Capture the cell that displays the provided text and extract its (X, Y) central coordinate. 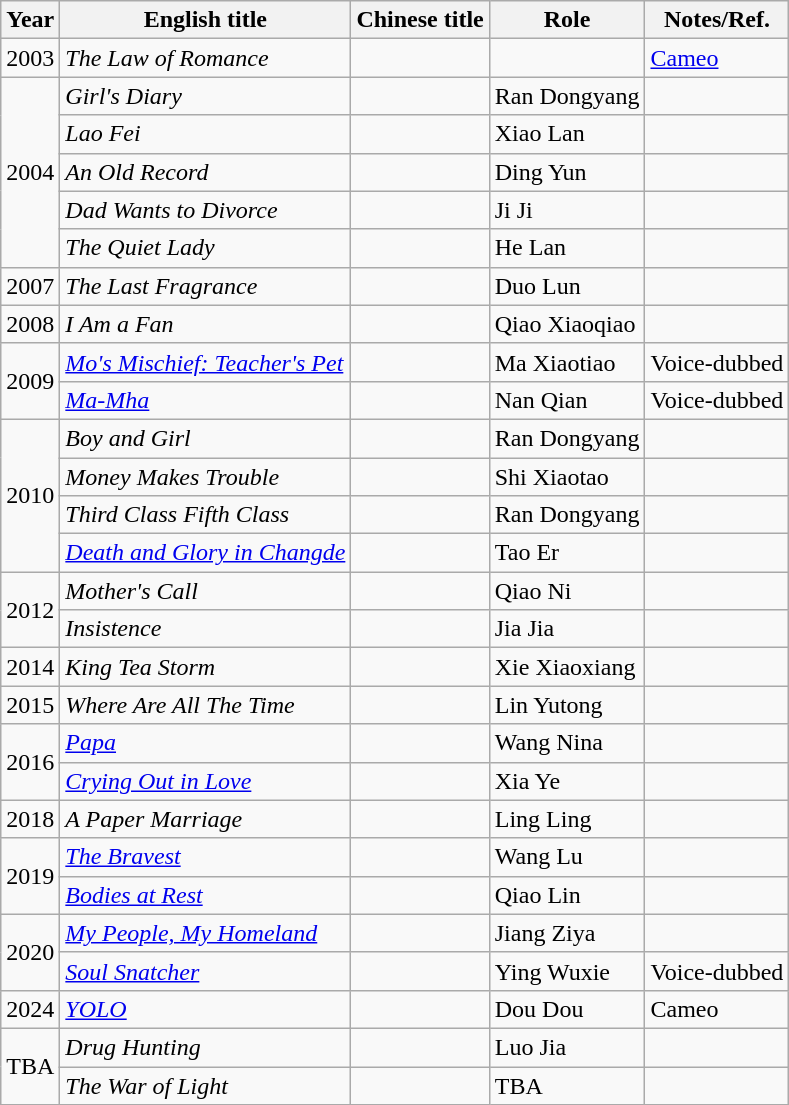
2010 (30, 495)
Nan Qian (567, 400)
Qiao Ni (567, 591)
A Paper Marriage (206, 819)
I Am a Fan (206, 324)
Mo's Mischief: Teacher's Pet (206, 362)
English title (206, 20)
2009 (30, 381)
Where Are All The Time (206, 705)
Papa (206, 743)
2018 (30, 819)
2019 (30, 876)
2024 (30, 1009)
2016 (30, 762)
The Law of Romance (206, 58)
Boy and Girl (206, 438)
Shi Xiaotao (567, 477)
Ding Yun (567, 172)
Insistence (206, 629)
Jiang Ziya (567, 933)
Death and Glory in Changde (206, 553)
Dad Wants to Divorce (206, 210)
The War of Light (206, 1085)
My People, My Homeland (206, 933)
Xie Xiaoxiang (567, 667)
Xia Ye (567, 781)
Dou Dou (567, 1009)
Lin Yutong (567, 705)
The Quiet Lady (206, 248)
Money Makes Trouble (206, 477)
Girl's Diary (206, 96)
Drug Hunting (206, 1047)
Ji Ji (567, 210)
Mother's Call (206, 591)
The Bravest (206, 857)
Role (567, 20)
Wang Nina (567, 743)
Jia Jia (567, 629)
Ma Xiaotiao (567, 362)
King Tea Storm (206, 667)
2015 (30, 705)
Crying Out in Love (206, 781)
2003 (30, 58)
Xiao Lan (567, 134)
2008 (30, 324)
He Lan (567, 248)
Bodies at Rest (206, 895)
Ma-Mha (206, 400)
Soul Snatcher (206, 971)
2014 (30, 667)
Ling Ling (567, 819)
Tao Er (567, 553)
Notes/Ref. (717, 20)
2007 (30, 286)
Third Class Fifth Class (206, 515)
Duo Lun (567, 286)
2004 (30, 172)
2012 (30, 610)
The Last Fragrance (206, 286)
Qiao Xiaoqiao (567, 324)
Ying Wuxie (567, 971)
Wang Lu (567, 857)
Qiao Lin (567, 895)
An Old Record (206, 172)
Luo Jia (567, 1047)
2020 (30, 952)
YOLO (206, 1009)
Chinese title (420, 20)
Lao Fei (206, 134)
Year (30, 20)
